Search for the cell housing the specified text and yield its [X, Y] center coordinate. 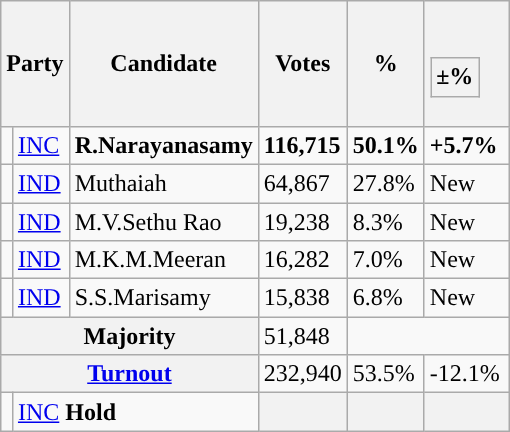
19,238 [302, 221]
M.K.M.Meeran [164, 260]
50.1% [386, 145]
INC Hold [135, 412]
116,715 [302, 145]
53.5% [386, 374]
Turnout [130, 374]
S.S.Marisamy [164, 298]
64,867 [302, 183]
16,282 [302, 260]
Party [35, 64]
M.V.Sethu Rao [164, 221]
6.8% [386, 298]
Votes [302, 64]
27.8% [386, 183]
7.0% [386, 260]
Candidate [164, 64]
8.3% [386, 221]
Majority [130, 336]
51,848 [302, 336]
-12.1% [466, 374]
INC [40, 145]
15,838 [302, 298]
232,940 [302, 374]
R.Narayanasamy [164, 145]
Muthaiah [164, 183]
+5.7% [466, 145]
% [386, 64]
